Detect which cell encompasses the target text, then output its [x, y] center coordinate. 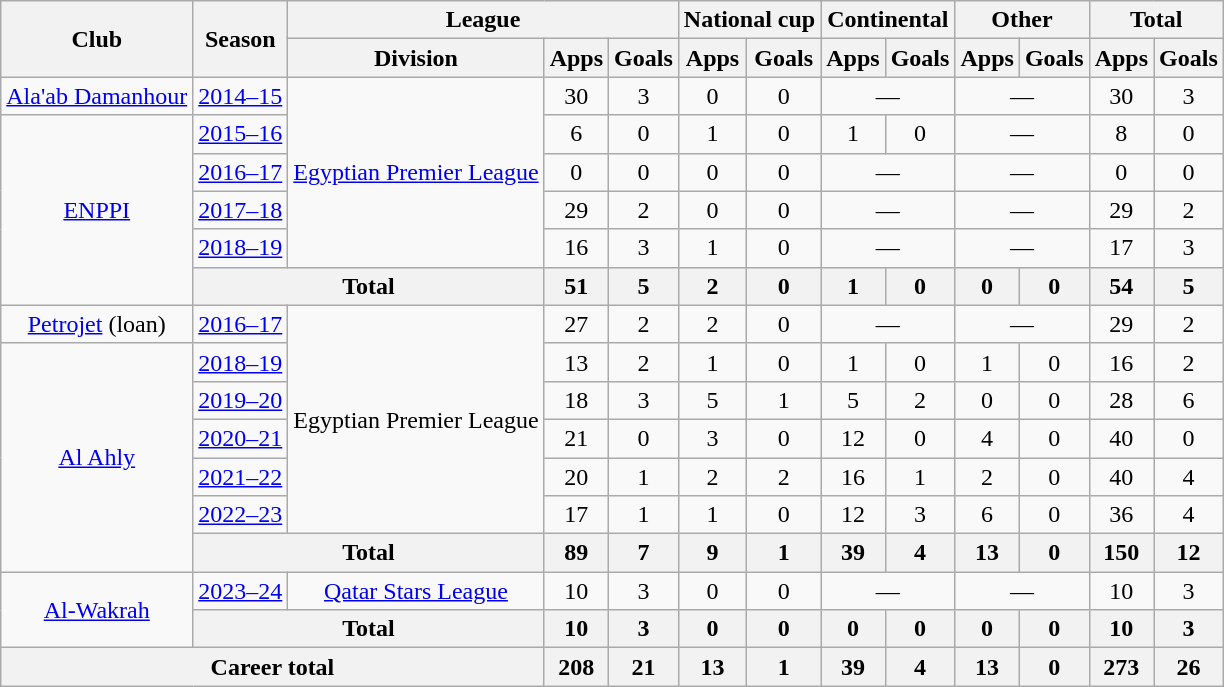
28 [1121, 400]
League [483, 20]
2021–22 [240, 477]
18 [576, 400]
273 [1121, 667]
Other [1022, 20]
2014–15 [240, 96]
8 [1121, 134]
26 [1189, 667]
54 [1121, 286]
2022–23 [240, 515]
Petrojet (loan) [97, 324]
Al-Wakrah [97, 610]
7 [644, 553]
9 [712, 553]
Division [416, 58]
27 [576, 324]
Career total [272, 667]
Qatar Stars League [416, 591]
National cup [749, 20]
2020–21 [240, 438]
51 [576, 286]
208 [576, 667]
2019–20 [240, 400]
Continental [888, 20]
Club [97, 39]
ENPPI [97, 210]
Season [240, 39]
2017–18 [240, 210]
Al Ahly [97, 457]
Ala'ab Damanhour [97, 96]
150 [1121, 553]
20 [576, 477]
2023–24 [240, 591]
36 [1121, 515]
2015–16 [240, 134]
89 [576, 553]
